Scan for the cell matching the given text and deliver its [x, y] coordinate at center. 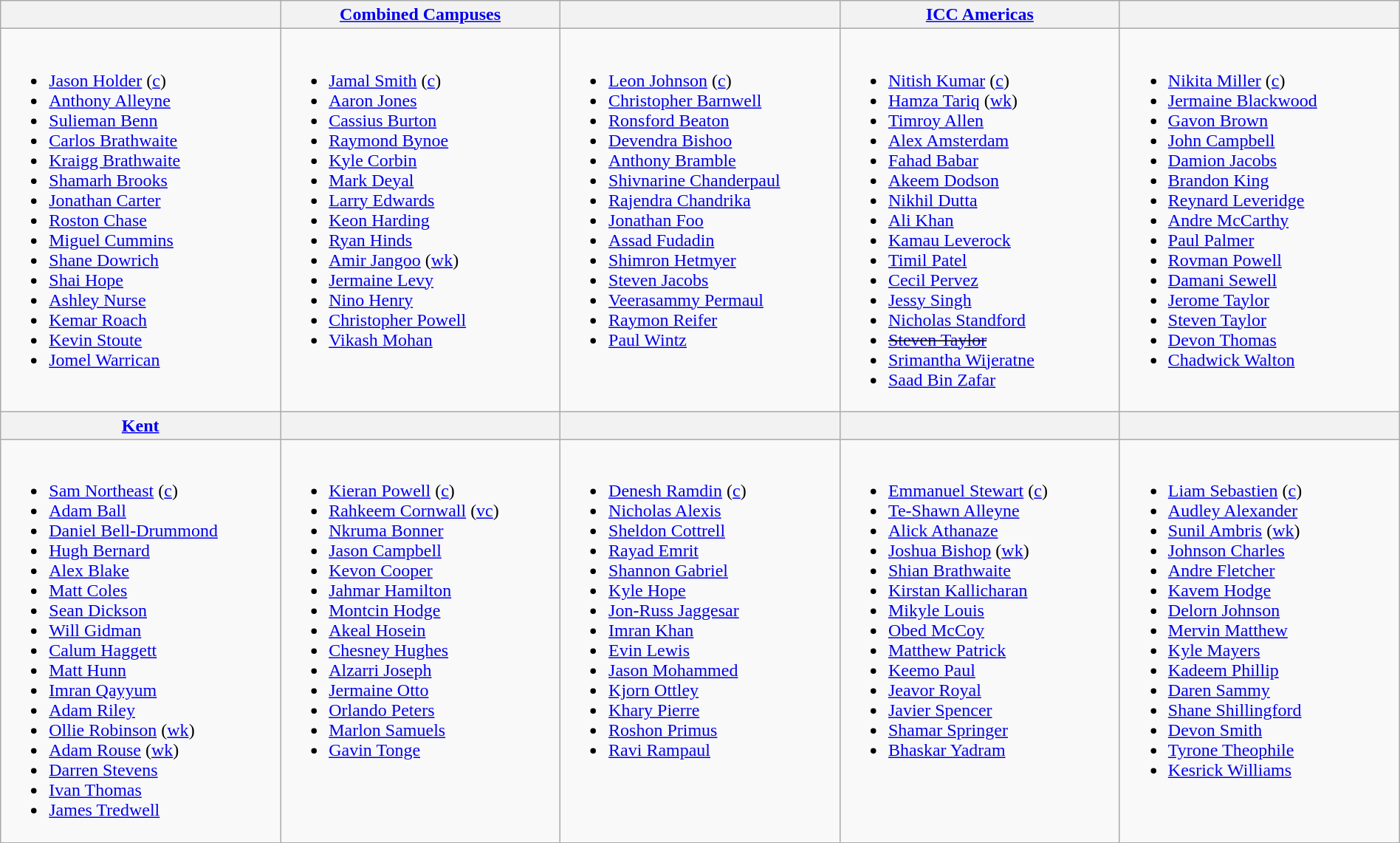
ICC Americas [979, 15]
Kent [140, 426]
Combined Campuses [421, 15]
